Detect which cell encompasses the target text, then output its [x, y] center coordinate. 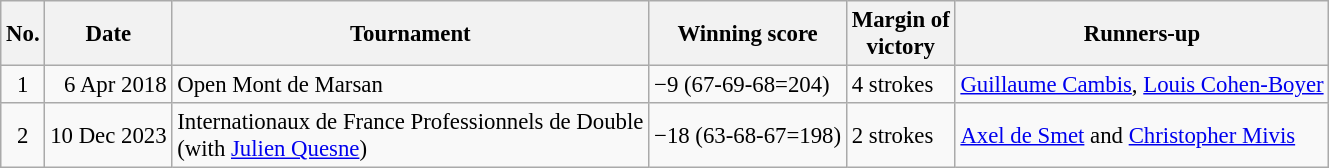
Winning score [748, 34]
Guillaume Cambis, Louis Cohen-Boyer [1142, 85]
4 strokes [900, 85]
Tournament [410, 34]
Axel de Smet and Christopher Mivis [1142, 136]
Date [108, 34]
Open Mont de Marsan [410, 85]
1 [23, 85]
Margin ofvictory [900, 34]
6 Apr 2018 [108, 85]
10 Dec 2023 [108, 136]
No. [23, 34]
Runners-up [1142, 34]
−9 (67-69-68=204) [748, 85]
2 strokes [900, 136]
2 [23, 136]
−18 (63-68-67=198) [748, 136]
Internationaux de France Professionnels de Double(with Julien Quesne) [410, 136]
